Return [x, y] of the center of cell containing provided text 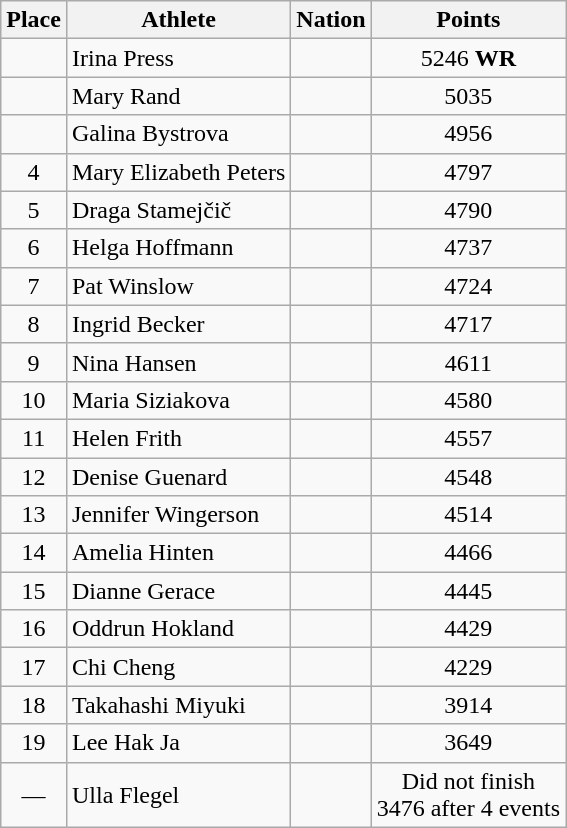
14 [34, 553]
8 [34, 324]
Amelia Hinten [178, 553]
4229 [468, 667]
Athlete [178, 20]
11 [34, 438]
4557 [468, 438]
18 [34, 705]
Ulla Flegel [178, 794]
16 [34, 629]
12 [34, 477]
Takahashi Miyuki [178, 705]
Ingrid Becker [178, 324]
Dianne Gerace [178, 591]
19 [34, 743]
3914 [468, 705]
Oddrun Hokland [178, 629]
Pat Winslow [178, 286]
15 [34, 591]
4956 [468, 134]
Nina Hansen [178, 362]
Maria Siziakova [178, 400]
Denise Guenard [178, 477]
3649 [468, 743]
Jennifer Wingerson [178, 515]
Irina Press [178, 58]
Galina Bystrova [178, 134]
— [34, 794]
4717 [468, 324]
Place [34, 20]
4797 [468, 172]
6 [34, 248]
4724 [468, 286]
Points [468, 20]
5035 [468, 96]
Mary Elizabeth Peters [178, 172]
4429 [468, 629]
4790 [468, 210]
13 [34, 515]
Helga Hoffmann [178, 248]
5 [34, 210]
4514 [468, 515]
4 [34, 172]
Nation [331, 20]
Draga Stamejčič [178, 210]
4445 [468, 591]
4580 [468, 400]
7 [34, 286]
Did not finish 3476 after 4 events [468, 794]
10 [34, 400]
5246 WR [468, 58]
4737 [468, 248]
Mary Rand [178, 96]
4466 [468, 553]
4611 [468, 362]
17 [34, 667]
Helen Frith [178, 438]
4548 [468, 477]
Chi Cheng [178, 667]
9 [34, 362]
Lee Hak Ja [178, 743]
